Capture the cell that displays the provided text and extract its (X, Y) central coordinate. 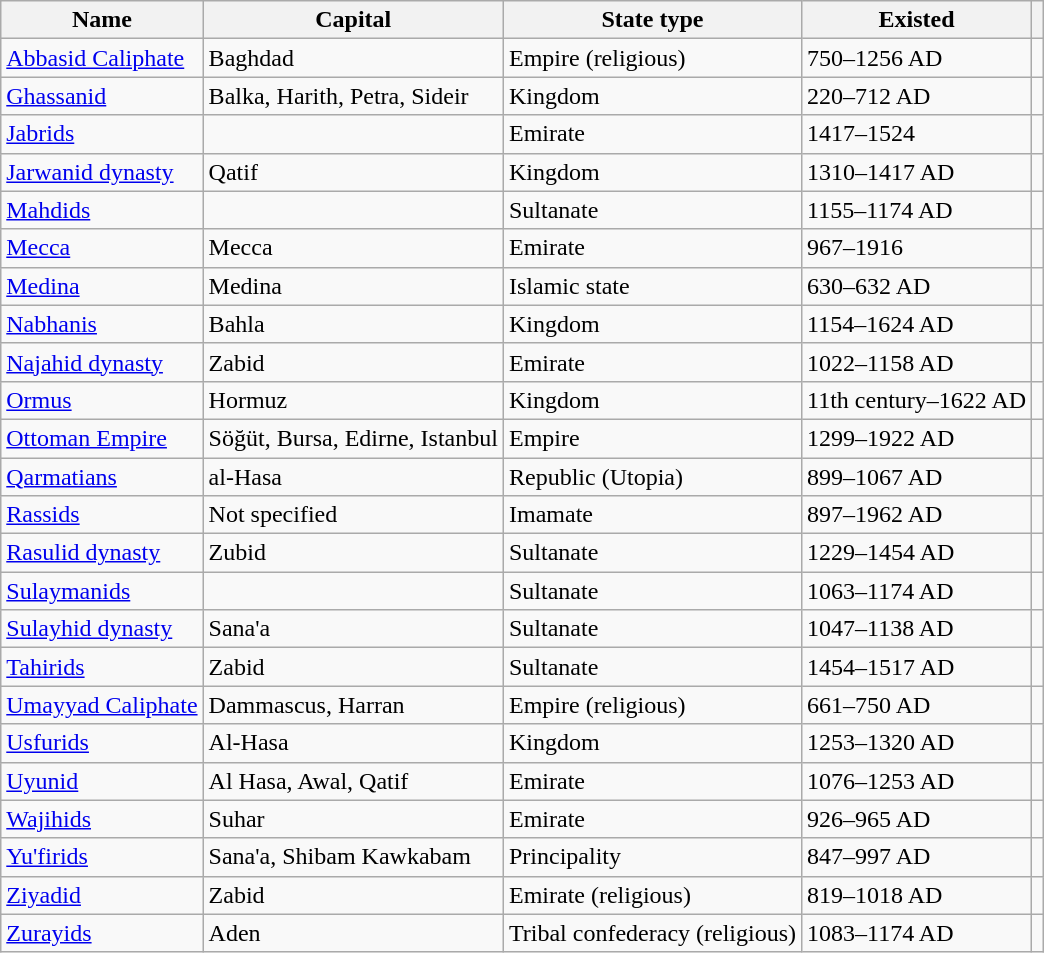
Qarmatians (102, 477)
Existed (917, 20)
Mahdids (102, 210)
1022–1158 AD (917, 362)
Sana'a (353, 629)
1454–1517 AD (917, 667)
Suhar (353, 819)
Tahirids (102, 667)
819–1018 AD (917, 895)
Balka, Harith, Petra, Sideir (353, 96)
1154–1624 AD (917, 324)
1076–1253 AD (917, 781)
Rasulid dynasty (102, 553)
1155–1174 AD (917, 210)
Qatif (353, 172)
847–997 AD (917, 857)
Al Hasa, Awal, Qatif (353, 781)
Imamate (652, 515)
State type (652, 20)
Jabrids (102, 134)
899–1067 AD (917, 477)
Najahid dynasty (102, 362)
Usfurids (102, 743)
1310–1417 AD (917, 172)
1047–1138 AD (917, 629)
Nabhanis (102, 324)
630–632 AD (917, 286)
1063–1174 AD (917, 591)
Zubid (353, 553)
1299–1922 AD (917, 438)
Wajihids (102, 819)
Zurayids (102, 933)
Ghassanid (102, 96)
Empire (652, 438)
Name (102, 20)
897–1962 AD (917, 515)
1229–1454 AD (917, 553)
Dammascus, Harran (353, 705)
Sana'a, Shibam Kawkabam (353, 857)
11th century–1622 AD (917, 400)
Capital (353, 20)
220–712 AD (917, 96)
926–965 AD (917, 819)
1253–1320 AD (917, 743)
Not specified (353, 515)
Uyunid (102, 781)
Ziyadid (102, 895)
Tribal confederacy (religious) (652, 933)
Söğüt, Bursa, Edirne, Istanbul (353, 438)
Sulaymanids (102, 591)
al-Hasa (353, 477)
Bahla (353, 324)
Al-Hasa (353, 743)
661–750 AD (917, 705)
1083–1174 AD (917, 933)
Republic (Utopia) (652, 477)
1417–1524 (917, 134)
750–1256 AD (917, 58)
Islamic state (652, 286)
Sulayhid dynasty (102, 629)
Hormuz (353, 400)
Jarwanid dynasty (102, 172)
Baghdad (353, 58)
Ormus (102, 400)
Principality (652, 857)
Abbasid Caliphate (102, 58)
Ottoman Empire (102, 438)
967–1916 (917, 248)
Emirate (religious) (652, 895)
Umayyad Caliphate (102, 705)
Aden (353, 933)
Yu'firids (102, 857)
Rassids (102, 515)
